Identify which cell holds the provided text, then report its [X, Y] central coordinate. 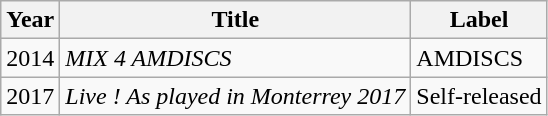
2014 [30, 58]
Live ! As played in Monterrey 2017 [236, 96]
Label [479, 20]
AMDISCS [479, 58]
Title [236, 20]
MIX 4 AMDISCS [236, 58]
2017 [30, 96]
Self-released [479, 96]
Year [30, 20]
